Find where the given text appears and provide that cell's center as [x, y] coordinate. 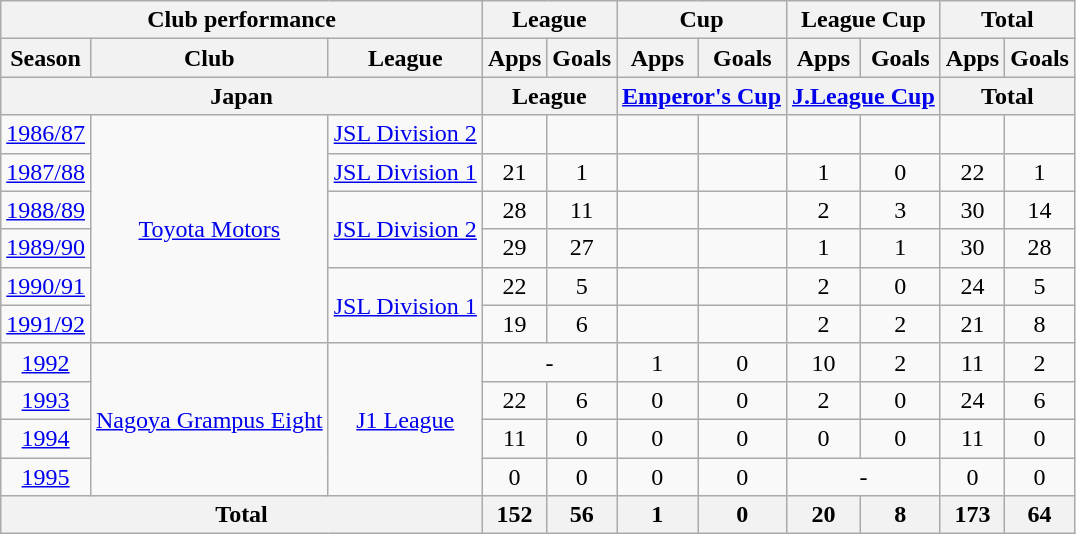
10 [824, 362]
20 [824, 515]
Cup [702, 20]
J1 League [405, 419]
1991/92 [46, 324]
27 [582, 248]
3 [900, 210]
152 [514, 515]
Nagoya Grampus Eight [209, 419]
1993 [46, 400]
Season [46, 58]
Club performance [242, 20]
1990/91 [46, 286]
64 [1040, 515]
1989/90 [46, 248]
19 [514, 324]
Club [209, 58]
1994 [46, 438]
League Cup [864, 20]
1995 [46, 477]
Emperor's Cup [702, 96]
1988/89 [46, 210]
29 [514, 248]
Japan [242, 96]
1992 [46, 362]
1987/88 [46, 172]
14 [1040, 210]
1986/87 [46, 134]
Toyota Motors [209, 229]
173 [972, 515]
56 [582, 515]
J.League Cup [864, 96]
